Find where the given text appears and provide that cell's center as [x, y] coordinate. 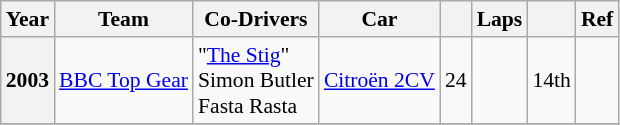
Year [28, 19]
BBC Top Gear [124, 80]
Laps [500, 19]
Car [380, 19]
Citroën 2CV [380, 80]
14th [552, 80]
"The Stig" Simon Butler Fasta Rasta [256, 80]
2003 [28, 80]
Ref [597, 19]
24 [456, 80]
Co-Drivers [256, 19]
Team [124, 19]
